Pinpoint the cell where the given text exists, returning its (x, y) midpoint coordinate. 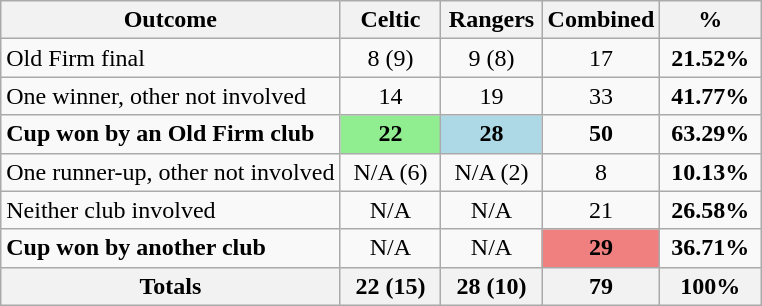
14 (390, 96)
100% (710, 286)
17 (601, 58)
22 (15) (390, 286)
28 (10) (492, 286)
Totals (170, 286)
Celtic (390, 20)
One winner, other not involved (170, 96)
10.13% (710, 172)
8 (601, 172)
21.52% (710, 58)
One runner-up, other not involved (170, 172)
Cup won by an Old Firm club (170, 134)
8 (9) (390, 58)
26.58% (710, 210)
36.71% (710, 248)
% (710, 20)
79 (601, 286)
9 (8) (492, 58)
22 (390, 134)
Old Firm final (170, 58)
N/A (2) (492, 172)
33 (601, 96)
29 (601, 248)
28 (492, 134)
Rangers (492, 20)
N/A (6) (390, 172)
Outcome (170, 20)
19 (492, 96)
Cup won by another club (170, 248)
50 (601, 134)
Neither club involved (170, 210)
41.77% (710, 96)
Combined (601, 20)
63.29% (710, 134)
21 (601, 210)
